Detect which cell encompasses the target text, then output its [X, Y] center coordinate. 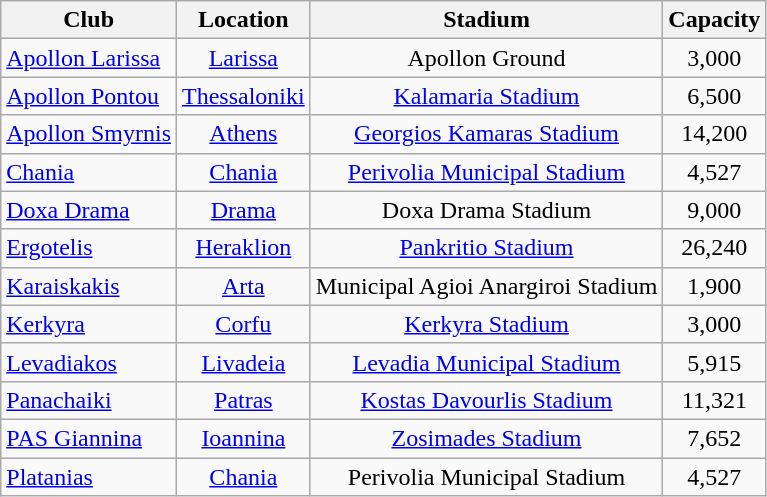
Kerkyra Stadium [486, 324]
Levadia Municipal Stadium [486, 362]
Kostas Davourlis Stadium [486, 400]
Kerkyra [89, 324]
Panachaiki [89, 400]
Athens [244, 134]
Capacity [714, 20]
Corfu [244, 324]
Levadiakos [89, 362]
Patras [244, 400]
7,652 [714, 438]
26,240 [714, 248]
Pankritio Stadium [486, 248]
6,500 [714, 96]
Apollon Pontou [89, 96]
11,321 [714, 400]
14,200 [714, 134]
Apollon Smyrnis [89, 134]
Stadium [486, 20]
Arta [244, 286]
Club [89, 20]
Ergotelis [89, 248]
Larissa [244, 58]
5,915 [714, 362]
Location [244, 20]
PAS Giannina [89, 438]
1,900 [714, 286]
Livadeia [244, 362]
Municipal Agioi Anargiroi Stadium [486, 286]
Thessaloniki [244, 96]
Apollon Ground [486, 58]
Platanias [89, 477]
Apollon Larissa [89, 58]
Ioannina [244, 438]
Karaiskakis [89, 286]
Heraklion [244, 248]
Georgios Kamaras Stadium [486, 134]
Kalamaria Stadium [486, 96]
9,000 [714, 210]
Drama [244, 210]
Zosimades Stadium [486, 438]
Doxa Drama Stadium [486, 210]
Doxa Drama [89, 210]
